Search for the cell housing the specified text and yield its [x, y] center coordinate. 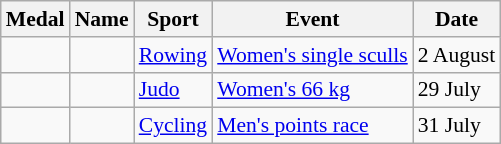
Cycling [173, 126]
Women's single sculls [312, 55]
Sport [173, 19]
Men's points race [312, 126]
Rowing [173, 55]
31 July [456, 126]
Event [312, 19]
Medal [36, 19]
Name [102, 19]
29 July [456, 90]
2 August [456, 55]
Judo [173, 90]
Date [456, 19]
Women's 66 kg [312, 90]
